Scan for the cell matching the given text and deliver its [X, Y] coordinate at center. 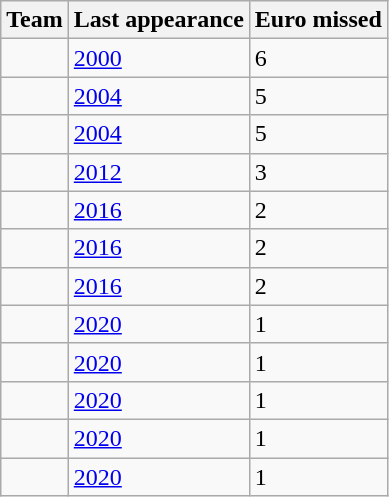
Team [35, 20]
2000 [158, 58]
2012 [158, 172]
6 [318, 58]
3 [318, 172]
Last appearance [158, 20]
Euro missed [318, 20]
